Find where the given text appears and provide that cell's center as [X, Y] coordinate. 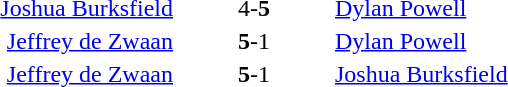
5-1 [254, 41]
